Identify which cell holds the provided text, then report its [X, Y] central coordinate. 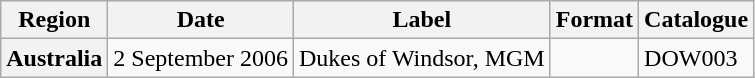
2 September 2006 [201, 58]
Label [422, 20]
Dukes of Windsor, MGM [422, 58]
DOW003 [696, 58]
Date [201, 20]
Region [54, 20]
Catalogue [696, 20]
Format [594, 20]
Australia [54, 58]
